Extract the [x, y] coordinate from the center of the cell holding the provided text.  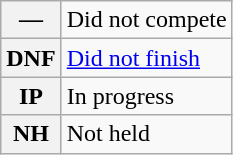
DNF [31, 58]
Did not finish [146, 58]
NH [31, 134]
Did not compete [146, 20]
IP [31, 96]
— [31, 20]
Not held [146, 134]
In progress [146, 96]
